Output the (X, Y) coordinate of the center of the cell containing the given text.  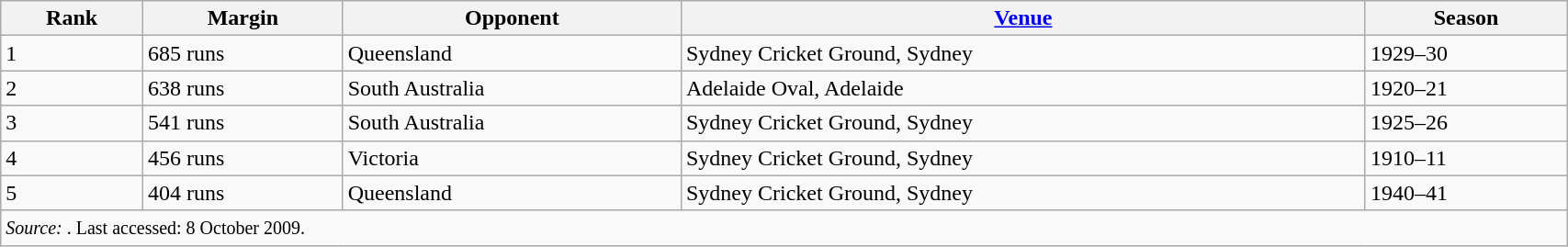
638 runs (243, 88)
2 (72, 88)
1940–41 (1466, 193)
1920–21 (1466, 88)
Rank (72, 18)
5 (72, 193)
1929–30 (1466, 53)
1 (72, 53)
1925–26 (1466, 123)
3 (72, 123)
Source: . Last accessed: 8 October 2009. (784, 228)
685 runs (243, 53)
Opponent (512, 18)
Venue (1023, 18)
456 runs (243, 158)
Season (1466, 18)
Margin (243, 18)
541 runs (243, 123)
404 runs (243, 193)
1910–11 (1466, 158)
4 (72, 158)
Victoria (512, 158)
Adelaide Oval, Adelaide (1023, 88)
